Return [x, y] of the center of cell containing provided text 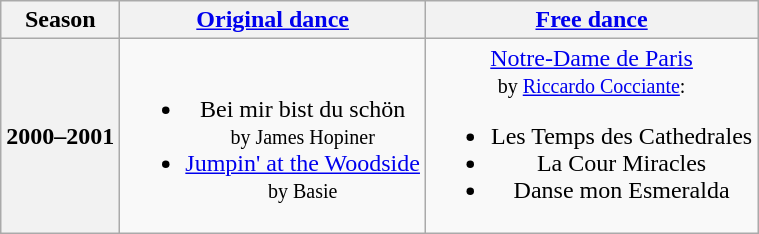
Notre-Dame de Paris by Riccardo Cocciante: Les Temps des CathedralesLa Cour MiraclesDanse mon Esmeralda [591, 136]
2000–2001 [60, 136]
Season [60, 20]
Original dance [273, 20]
Free dance [591, 20]
Bei mir bist du schön by James Hopiner Jumpin' at the Woodside by Basie [273, 136]
